Provide the [x, y] coordinate of the cell's center where the given text is located.  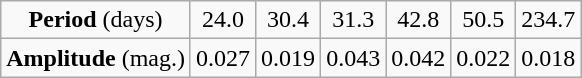
0.022 [484, 58]
31.3 [354, 20]
0.019 [288, 58]
50.5 [484, 20]
Amplitude (mag.) [96, 58]
0.027 [222, 58]
Period (days) [96, 20]
0.043 [354, 58]
30.4 [288, 20]
234.7 [548, 20]
42.8 [418, 20]
0.018 [548, 58]
24.0 [222, 20]
0.042 [418, 58]
